Provide the (x, y) coordinate of the cell's center where the given text is located.  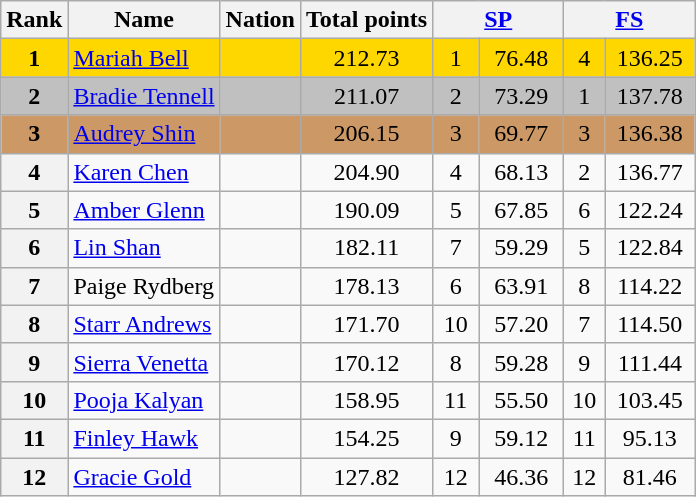
204.90 (366, 172)
Paige Rydberg (144, 286)
Amber Glenn (144, 210)
Karen Chen (144, 172)
136.25 (650, 58)
190.09 (366, 210)
67.85 (522, 210)
136.77 (650, 172)
Mariah Bell (144, 58)
68.13 (522, 172)
Nation (260, 20)
95.13 (650, 438)
Pooja Kalyan (144, 400)
59.29 (522, 248)
73.29 (522, 96)
59.12 (522, 438)
Name (144, 20)
55.50 (522, 400)
212.73 (366, 58)
Bradie Tennell (144, 96)
Gracie Gold (144, 477)
154.25 (366, 438)
Sierra Venetta (144, 362)
122.84 (650, 248)
137.78 (650, 96)
136.38 (650, 134)
FS (630, 20)
SP (498, 20)
Finley Hawk (144, 438)
103.45 (650, 400)
59.28 (522, 362)
211.07 (366, 96)
46.36 (522, 477)
57.20 (522, 324)
81.46 (650, 477)
170.12 (366, 362)
182.11 (366, 248)
Audrey Shin (144, 134)
Rank (34, 20)
178.13 (366, 286)
69.77 (522, 134)
Lin Shan (144, 248)
111.44 (650, 362)
114.50 (650, 324)
171.70 (366, 324)
114.22 (650, 286)
63.91 (522, 286)
76.48 (522, 58)
206.15 (366, 134)
158.95 (366, 400)
Total points (366, 20)
127.82 (366, 477)
Starr Andrews (144, 324)
122.24 (650, 210)
